Capture the cell that displays the provided text and extract its [X, Y] central coordinate. 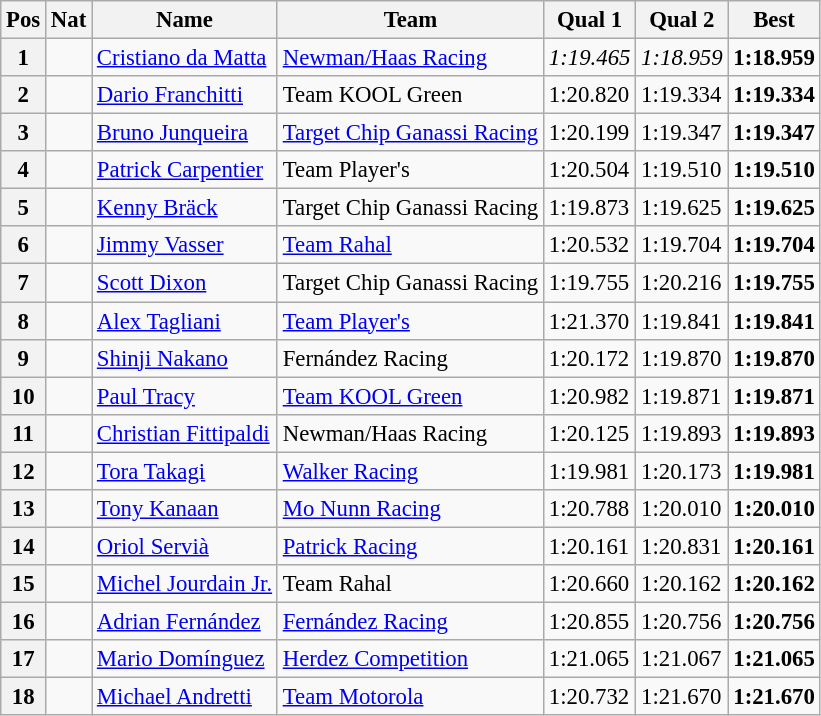
Tony Kanaan [185, 509]
Michael Andretti [185, 697]
9 [24, 358]
Pos [24, 20]
1:20.820 [589, 95]
1:20.173 [682, 471]
Michel Jourdain Jr. [185, 584]
Alex Tagliani [185, 321]
1:20.532 [589, 245]
Nat [69, 20]
Adrian Fernández [185, 621]
1:20.660 [589, 584]
14 [24, 546]
1:19.873 [589, 208]
Dario Franchitti [185, 95]
Paul Tracy [185, 396]
Herdez Competition [410, 659]
1:20.199 [589, 133]
13 [24, 509]
Mo Nunn Racing [410, 509]
Team Motorola [410, 697]
7 [24, 283]
1:20.982 [589, 396]
1:20.125 [589, 433]
6 [24, 245]
15 [24, 584]
1:20.172 [589, 358]
1:19.465 [589, 58]
12 [24, 471]
Team [410, 20]
17 [24, 659]
Scott Dixon [185, 283]
Best [774, 20]
4 [24, 170]
Walker Racing [410, 471]
Patrick Carpentier [185, 170]
1:20.504 [589, 170]
1:20.216 [682, 283]
Mario Domínguez [185, 659]
Kenny Bräck [185, 208]
1:20.788 [589, 509]
1:20.831 [682, 546]
Christian Fittipaldi [185, 433]
10 [24, 396]
1:20.732 [589, 697]
3 [24, 133]
Qual 2 [682, 20]
Jimmy Vasser [185, 245]
Oriol Servià [185, 546]
2 [24, 95]
Tora Takagi [185, 471]
Cristiano da Matta [185, 58]
16 [24, 621]
1:20.855 [589, 621]
1:21.370 [589, 321]
11 [24, 433]
1 [24, 58]
Shinji Nakano [185, 358]
1:21.067 [682, 659]
5 [24, 208]
Name [185, 20]
Bruno Junqueira [185, 133]
Patrick Racing [410, 546]
Qual 1 [589, 20]
8 [24, 321]
18 [24, 697]
